Scan for the cell matching the given text and deliver its (x, y) coordinate at center. 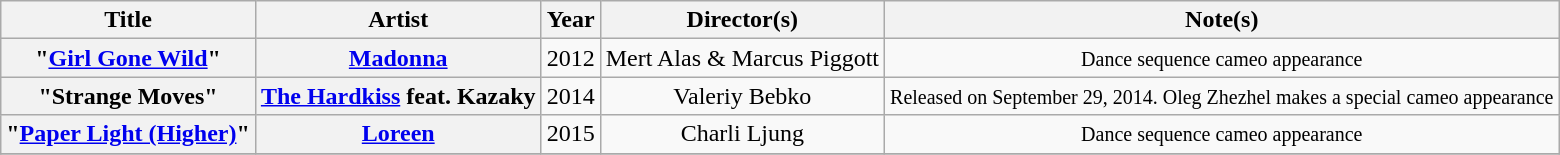
Loreen (398, 134)
Year (570, 20)
2014 (570, 96)
Note(s) (1222, 20)
Mert Alas & Marcus Piggott (742, 58)
Title (128, 20)
Valeriy Bebko (742, 96)
2015 (570, 134)
2012 (570, 58)
Director(s) (742, 20)
"Paper Light (Higher)" (128, 134)
"Strange Moves" (128, 96)
Artist (398, 20)
Charli Ljung (742, 134)
Madonna (398, 58)
The Hardkiss feat. Kazaky (398, 96)
Released on September 29, 2014. Oleg Zhezhel makes a special cameo appearance (1222, 96)
"Girl Gone Wild" (128, 58)
